Capture the cell that displays the provided text and extract its [X, Y] central coordinate. 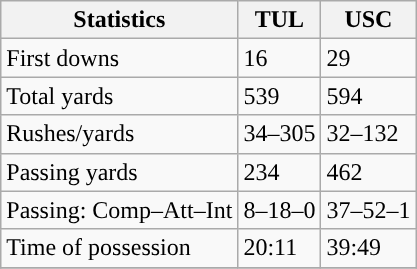
29 [368, 58]
34–305 [280, 134]
16 [280, 58]
20:11 [280, 248]
462 [368, 172]
539 [280, 96]
Rushes/yards [120, 134]
37–52–1 [368, 210]
Passing: Comp–Att–Int [120, 210]
First downs [120, 58]
Statistics [120, 20]
234 [280, 172]
Passing yards [120, 172]
8–18–0 [280, 210]
USC [368, 20]
39:49 [368, 248]
TUL [280, 20]
Time of possession [120, 248]
32–132 [368, 134]
594 [368, 96]
Total yards [120, 96]
